Find where the given text appears and provide that cell's center as [X, Y] coordinate. 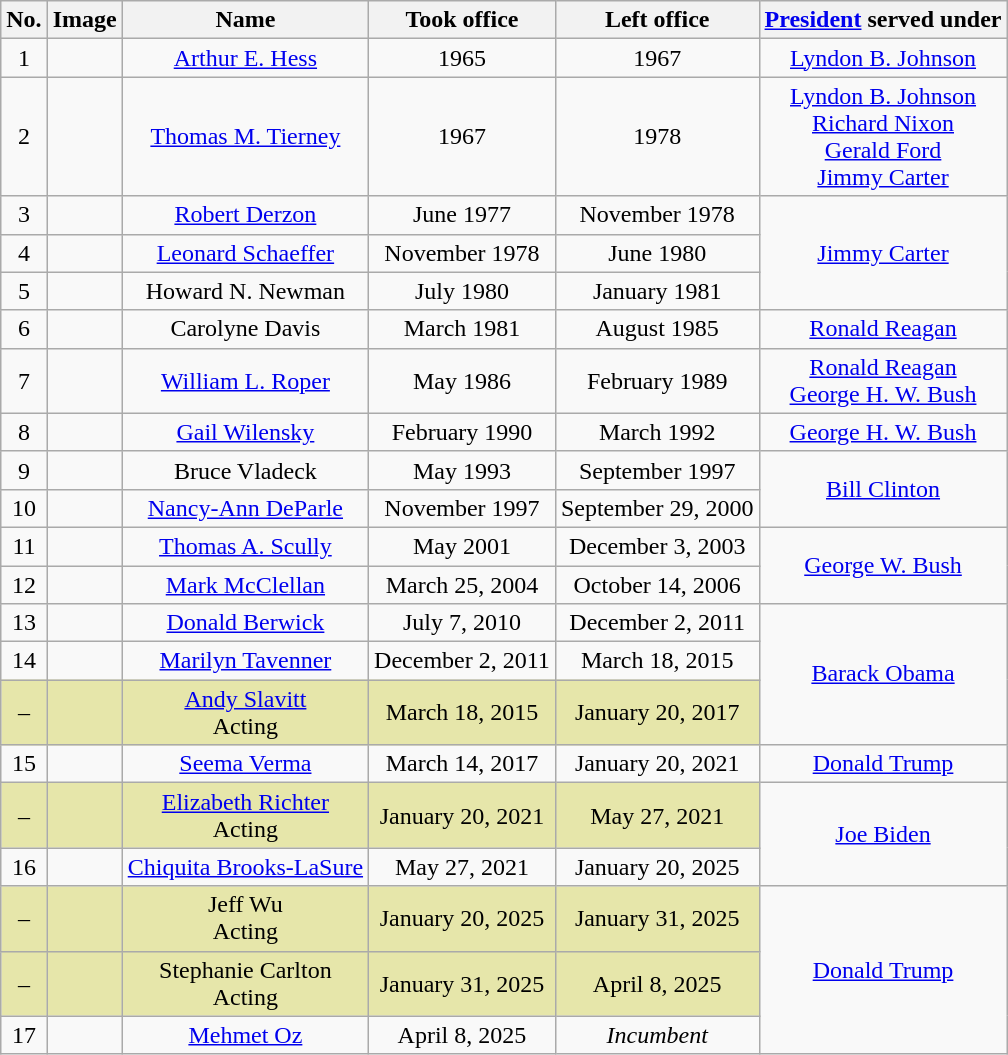
Joe Biden [883, 834]
1 [24, 58]
Lyndon B. JohnsonRichard NixonGerald FordJimmy Carter [883, 136]
January 1981 [657, 291]
December 3, 2003 [657, 546]
Stephanie CarltonActing [245, 984]
September 1997 [657, 470]
11 [24, 546]
9 [24, 470]
15 [24, 764]
October 14, 2006 [657, 585]
Donald Berwick [245, 623]
1965 [462, 58]
5 [24, 291]
Marilyn Tavenner [245, 661]
Ronald Reagan [883, 329]
Gail Wilensky [245, 432]
February 1990 [462, 432]
Carolyne Davis [245, 329]
March 1981 [462, 329]
Robert Derzon [245, 215]
Howard N. Newman [245, 291]
4 [24, 253]
Left office [657, 20]
July 1980 [462, 291]
George W. Bush [883, 565]
6 [24, 329]
2 [24, 136]
Mark McClellan [245, 585]
Nancy-Ann DeParle [245, 508]
Bill Clinton [883, 489]
President served under [883, 20]
3 [24, 215]
1978 [657, 136]
No. [24, 20]
Chiquita Brooks-LaSure [245, 867]
Ronald ReaganGeorge H. W. Bush [883, 380]
Incumbent [657, 1035]
March 25, 2004 [462, 585]
7 [24, 380]
May 1993 [462, 470]
Mehmet Oz [245, 1035]
Lyndon B. Johnson [883, 58]
November 1997 [462, 508]
10 [24, 508]
Thomas A. Scully [245, 546]
Took office [462, 20]
August 1985 [657, 329]
Andy SlavittActing [245, 712]
July 7, 2010 [462, 623]
Bruce Vladeck [245, 470]
Jimmy Carter [883, 253]
Jeff WuActing [245, 918]
Name [245, 20]
Barack Obama [883, 674]
Leonard Schaeffer [245, 253]
June 1977 [462, 215]
Seema Verma [245, 764]
March 14, 2017 [462, 764]
June 1980 [657, 253]
March 1992 [657, 432]
January 20, 2017 [657, 712]
Thomas M. Tierney [245, 136]
14 [24, 661]
May 1986 [462, 380]
Arthur E. Hess [245, 58]
George H. W. Bush [883, 432]
Elizabeth RichterActing [245, 816]
February 1989 [657, 380]
May 2001 [462, 546]
12 [24, 585]
17 [24, 1035]
William L. Roper [245, 380]
Image [84, 20]
13 [24, 623]
September 29, 2000 [657, 508]
8 [24, 432]
16 [24, 867]
